Return (x, y) of the center of cell containing provided text 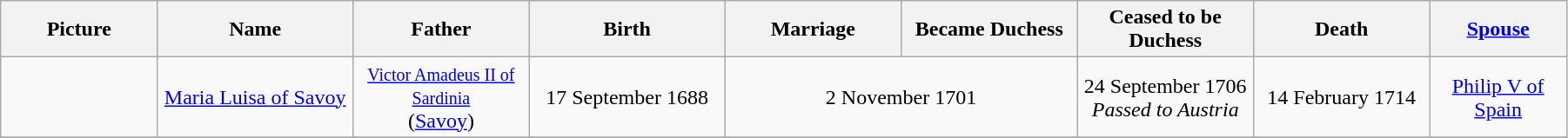
Marriage (813, 30)
Picture (79, 30)
Father (441, 30)
Victor Amadeus II of Sardinia (Savoy) (441, 97)
14 February 1714 (1341, 97)
Spouse (1498, 30)
Maria Luisa of Savoy (256, 97)
Philip V of Spain (1498, 97)
Name (256, 30)
17 September 1688 (627, 97)
Ceased to be Duchess (1165, 30)
24 September 1706Passed to Austria (1165, 97)
Death (1341, 30)
2 November 1701 (901, 97)
Birth (627, 30)
Became Duchess (989, 30)
